Scan for the cell matching the given text and deliver its [x, y] coordinate at center. 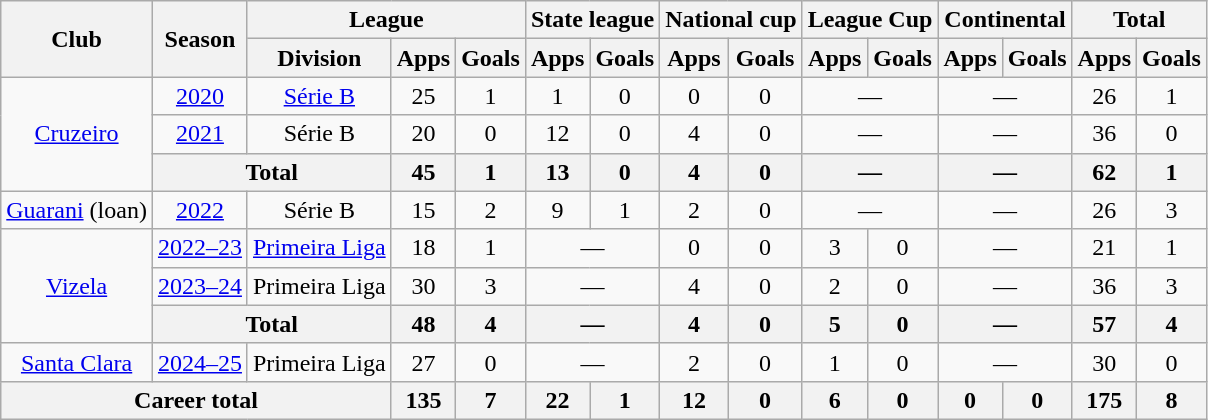
62 [1104, 172]
9 [557, 210]
175 [1104, 400]
Club [77, 39]
8 [1172, 400]
57 [1104, 324]
7 [491, 400]
State league [592, 20]
25 [423, 96]
135 [423, 400]
Career total [196, 400]
Division [319, 58]
Santa Clara [77, 362]
2020 [200, 96]
20 [423, 134]
2024–25 [200, 362]
League Cup [870, 20]
13 [557, 172]
2022–23 [200, 248]
Cruzeiro [77, 134]
18 [423, 248]
National cup [731, 20]
6 [834, 400]
45 [423, 172]
Continental [1005, 20]
2022 [200, 210]
2021 [200, 134]
15 [423, 210]
Vizela [77, 286]
Guarani (loan) [77, 210]
Season [200, 39]
5 [834, 324]
21 [1104, 248]
22 [557, 400]
48 [423, 324]
2023–24 [200, 286]
League [386, 20]
27 [423, 362]
